For the text-containing cell, return its midpoint in (x, y) coordinate format. 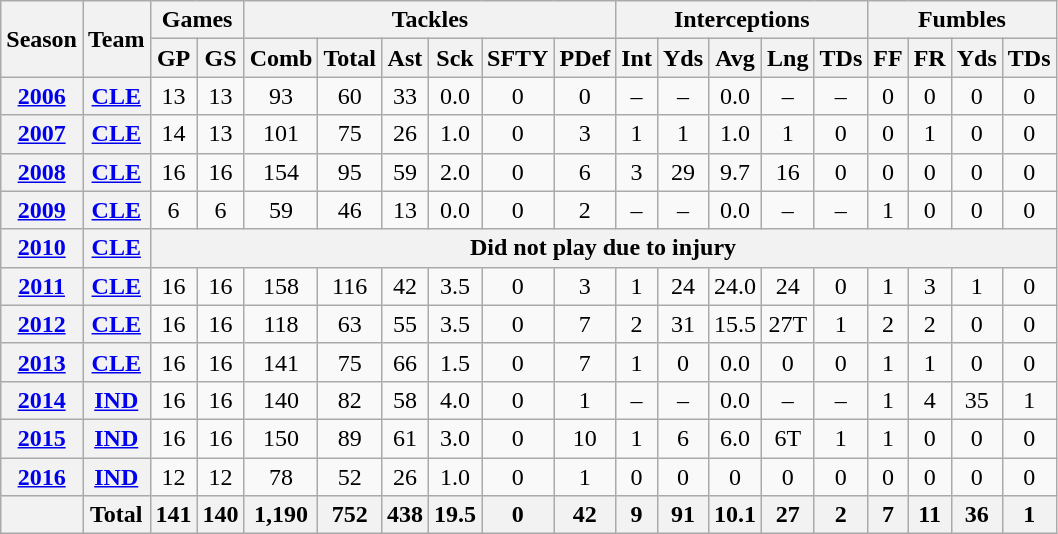
Tackles (430, 20)
Comb (281, 58)
33 (404, 96)
10 (585, 438)
9.7 (736, 172)
752 (350, 515)
82 (350, 400)
35 (976, 400)
6T (788, 438)
1.5 (454, 362)
Season (42, 39)
55 (404, 324)
FR (930, 58)
11 (930, 515)
24.0 (736, 286)
2009 (42, 210)
63 (350, 324)
GS (220, 58)
Games (197, 20)
Ast (404, 58)
2010 (42, 248)
6.0 (736, 438)
Interceptions (742, 20)
GP (174, 58)
10.1 (736, 515)
3.0 (454, 438)
Int (637, 58)
Avg (736, 58)
60 (350, 96)
2008 (42, 172)
154 (281, 172)
95 (350, 172)
78 (281, 477)
31 (682, 324)
2007 (42, 134)
158 (281, 286)
2.0 (454, 172)
89 (350, 438)
91 (682, 515)
150 (281, 438)
FF (888, 58)
2014 (42, 400)
Did not play due to injury (603, 248)
2012 (42, 324)
2016 (42, 477)
46 (350, 210)
2015 (42, 438)
116 (350, 286)
19.5 (454, 515)
27 (788, 515)
2011 (42, 286)
438 (404, 515)
27T (788, 324)
29 (682, 172)
Sck (454, 58)
Team (116, 39)
93 (281, 96)
2006 (42, 96)
4 (930, 400)
2013 (42, 362)
PDef (585, 58)
61 (404, 438)
1,190 (281, 515)
SFTY (518, 58)
66 (404, 362)
101 (281, 134)
118 (281, 324)
14 (174, 134)
9 (637, 515)
15.5 (736, 324)
Lng (788, 58)
4.0 (454, 400)
58 (404, 400)
52 (350, 477)
Fumbles (962, 20)
36 (976, 515)
